Detect which cell encompasses the target text, then output its (x, y) center coordinate. 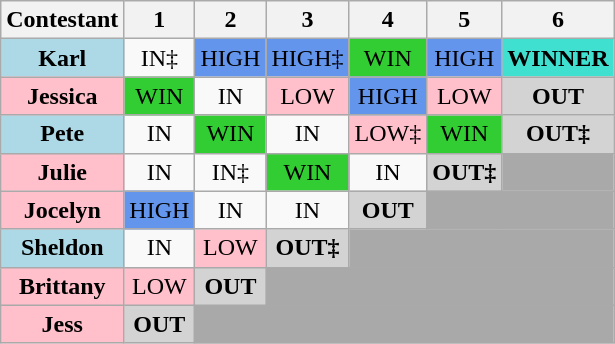
Sheldon (62, 248)
5 (464, 20)
Julie (62, 172)
WINNER (558, 58)
Pete (62, 134)
3 (308, 20)
Jessica (62, 96)
Jess (62, 324)
2 (230, 20)
Karl (62, 58)
1 (160, 20)
4 (388, 20)
HIGH‡ (308, 58)
Contestant (62, 20)
6 (558, 20)
Brittany (62, 286)
LOW‡ (388, 134)
Jocelyn (62, 210)
